Search for the cell housing the specified text and yield its [x, y] center coordinate. 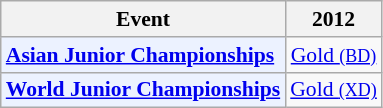
Event [143, 19]
World Junior Championships [143, 90]
2012 [334, 19]
Gold (XD) [334, 90]
Gold (BD) [334, 55]
Asian Junior Championships [143, 55]
